Search for the cell housing the specified text and yield its [X, Y] center coordinate. 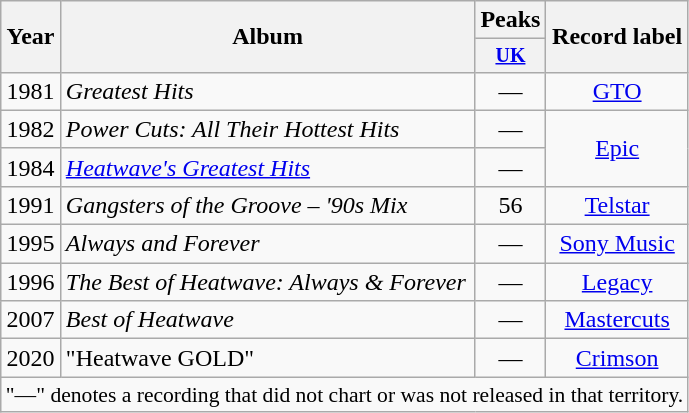
UK [510, 56]
Power Cuts: All Their Hottest Hits [268, 129]
Heatwave's Greatest Hits [268, 167]
Epic [617, 148]
Album [268, 37]
Crimson [617, 358]
2020 [31, 358]
Legacy [617, 282]
Sony Music [617, 244]
GTO [617, 91]
56 [510, 205]
1982 [31, 129]
1991 [31, 205]
1996 [31, 282]
Always and Forever [268, 244]
The Best of Heatwave: Always & Forever [268, 282]
1995 [31, 244]
1981 [31, 91]
"—" denotes a recording that did not chart or was not released in that territory. [345, 395]
Best of Heatwave [268, 320]
Record label [617, 37]
Mastercuts [617, 320]
1984 [31, 167]
"Heatwave GOLD" [268, 358]
Gangsters of the Groove – '90s Mix [268, 205]
Telstar [617, 205]
2007 [31, 320]
Greatest Hits [268, 91]
Peaks [510, 20]
Year [31, 37]
